Output the (x, y) coordinate of the center of the cell containing the given text.  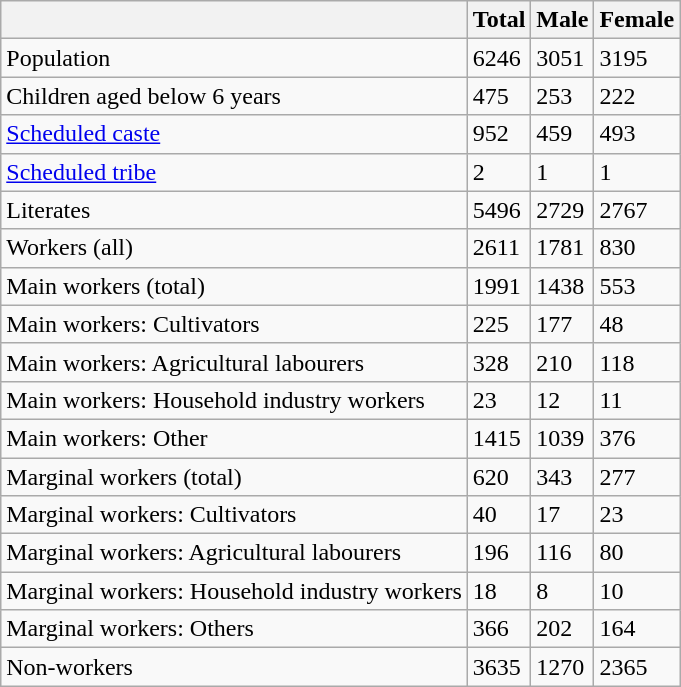
1991 (499, 286)
Main workers: Other (234, 438)
Main workers (total) (234, 286)
11 (637, 400)
5496 (499, 210)
620 (499, 477)
Female (637, 20)
Total (499, 20)
3195 (637, 58)
Population (234, 58)
952 (499, 134)
177 (562, 324)
1438 (562, 286)
277 (637, 477)
1039 (562, 438)
80 (637, 553)
118 (637, 362)
Marginal workers: Others (234, 629)
Main workers: Agricultural labourers (234, 362)
8 (562, 591)
328 (499, 362)
196 (499, 553)
17 (562, 515)
1270 (562, 667)
6246 (499, 58)
2767 (637, 210)
210 (562, 362)
Main workers: Cultivators (234, 324)
Marginal workers: Cultivators (234, 515)
830 (637, 248)
2611 (499, 248)
Literates (234, 210)
Male (562, 20)
376 (637, 438)
Main workers: Household industry workers (234, 400)
Scheduled caste (234, 134)
493 (637, 134)
3635 (499, 667)
253 (562, 96)
1781 (562, 248)
343 (562, 477)
459 (562, 134)
202 (562, 629)
48 (637, 324)
222 (637, 96)
116 (562, 553)
2729 (562, 210)
18 (499, 591)
2 (499, 172)
Marginal workers (total) (234, 477)
Scheduled tribe (234, 172)
40 (499, 515)
553 (637, 286)
Marginal workers: Agricultural labourers (234, 553)
1415 (499, 438)
225 (499, 324)
12 (562, 400)
Marginal workers: Household industry workers (234, 591)
2365 (637, 667)
Workers (all) (234, 248)
366 (499, 629)
164 (637, 629)
10 (637, 591)
Children aged below 6 years (234, 96)
475 (499, 96)
3051 (562, 58)
Non-workers (234, 667)
